Determine the (X, Y) coordinate at the center of the cell enclosing the given text.  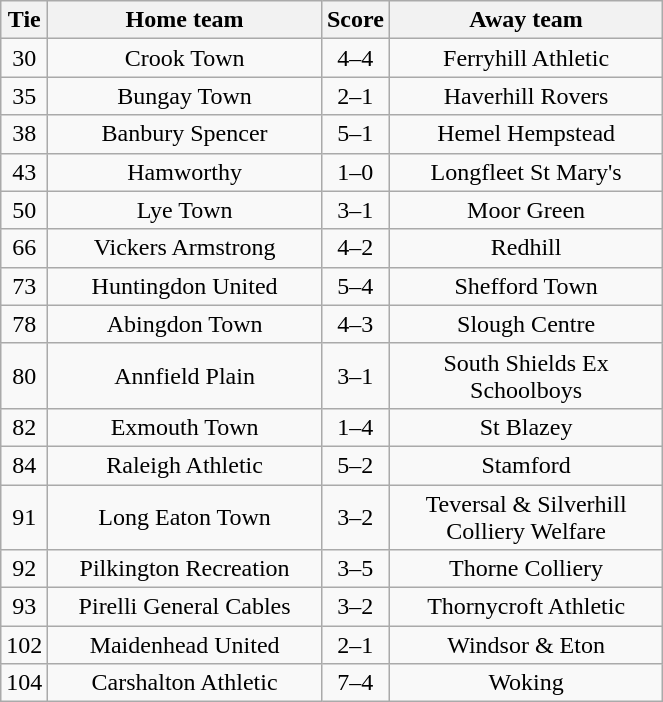
93 (24, 607)
Carshalton Athletic (185, 683)
Lye Town (185, 210)
Crook Town (185, 58)
Bungay Town (185, 96)
35 (24, 96)
Ferryhill Athletic (526, 58)
73 (24, 286)
Teversal & Silverhill Colliery Welfare (526, 516)
50 (24, 210)
Annfield Plain (185, 376)
Banbury Spencer (185, 134)
Score (355, 20)
91 (24, 516)
1–4 (355, 427)
43 (24, 172)
Shefford Town (526, 286)
30 (24, 58)
Thorne Colliery (526, 569)
Woking (526, 683)
Raleigh Athletic (185, 465)
Huntingdon United (185, 286)
Redhill (526, 248)
Moor Green (526, 210)
66 (24, 248)
78 (24, 324)
Windsor & Eton (526, 645)
102 (24, 645)
4–4 (355, 58)
St Blazey (526, 427)
Tie (24, 20)
Long Eaton Town (185, 516)
Slough Centre (526, 324)
South Shields Ex Schoolboys (526, 376)
5–1 (355, 134)
Home team (185, 20)
7–4 (355, 683)
Hamworthy (185, 172)
104 (24, 683)
92 (24, 569)
Pilkington Recreation (185, 569)
Longfleet St Mary's (526, 172)
Pirelli General Cables (185, 607)
5–4 (355, 286)
1–0 (355, 172)
Vickers Armstrong (185, 248)
84 (24, 465)
Away team (526, 20)
Thornycroft Athletic (526, 607)
80 (24, 376)
4–2 (355, 248)
Haverhill Rovers (526, 96)
38 (24, 134)
4–3 (355, 324)
Abingdon Town (185, 324)
Hemel Hempstead (526, 134)
Exmouth Town (185, 427)
5–2 (355, 465)
3–5 (355, 569)
Maidenhead United (185, 645)
Stamford (526, 465)
82 (24, 427)
